Search for the cell housing the specified text and yield its (x, y) center coordinate. 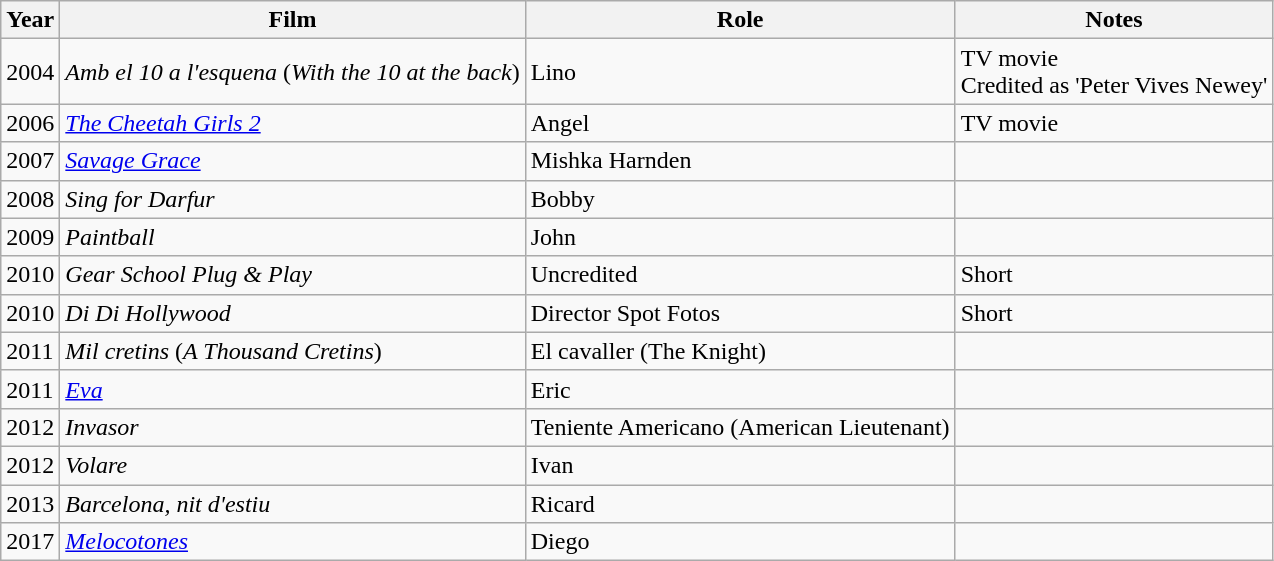
TV movie (1114, 123)
Savage Grace (292, 161)
Director Spot Fotos (740, 313)
Mil cretins (A Thousand Cretins) (292, 351)
2008 (30, 199)
Angel (740, 123)
Paintball (292, 237)
Gear School Plug & Play (292, 275)
El cavaller (The Knight) (740, 351)
2007 (30, 161)
Mishka Harnden (740, 161)
John (740, 237)
Ivan (740, 465)
Di Di Hollywood (292, 313)
Ricard (740, 503)
Volare (292, 465)
Melocotones (292, 542)
Invasor (292, 427)
The Cheetah Girls 2 (292, 123)
2017 (30, 542)
2009 (30, 237)
Teniente Americano (American Lieutenant) (740, 427)
TV movieCredited as 'Peter Vives Newey' (1114, 72)
Notes (1114, 20)
Amb el 10 a l'esquena (With the 10 at the back) (292, 72)
Sing for Darfur (292, 199)
Eric (740, 389)
Bobby (740, 199)
Barcelona, nit d'estiu (292, 503)
2004 (30, 72)
2006 (30, 123)
Eva (292, 389)
Diego (740, 542)
2013 (30, 503)
Role (740, 20)
Uncredited (740, 275)
Year (30, 20)
Lino (740, 72)
Film (292, 20)
